Output the (x, y) coordinate of the center of the cell containing the given text.  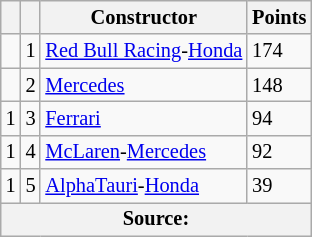
2 (31, 85)
McLaren-Mercedes (144, 152)
174 (279, 51)
5 (31, 186)
AlphaTauri-Honda (144, 186)
Points (279, 17)
Mercedes (144, 85)
Ferrari (144, 118)
92 (279, 152)
94 (279, 118)
Constructor (144, 17)
Source: (156, 219)
148 (279, 85)
39 (279, 186)
Red Bull Racing-Honda (144, 51)
3 (31, 118)
4 (31, 152)
